Identify which cell holds the provided text, then report its [X, Y] central coordinate. 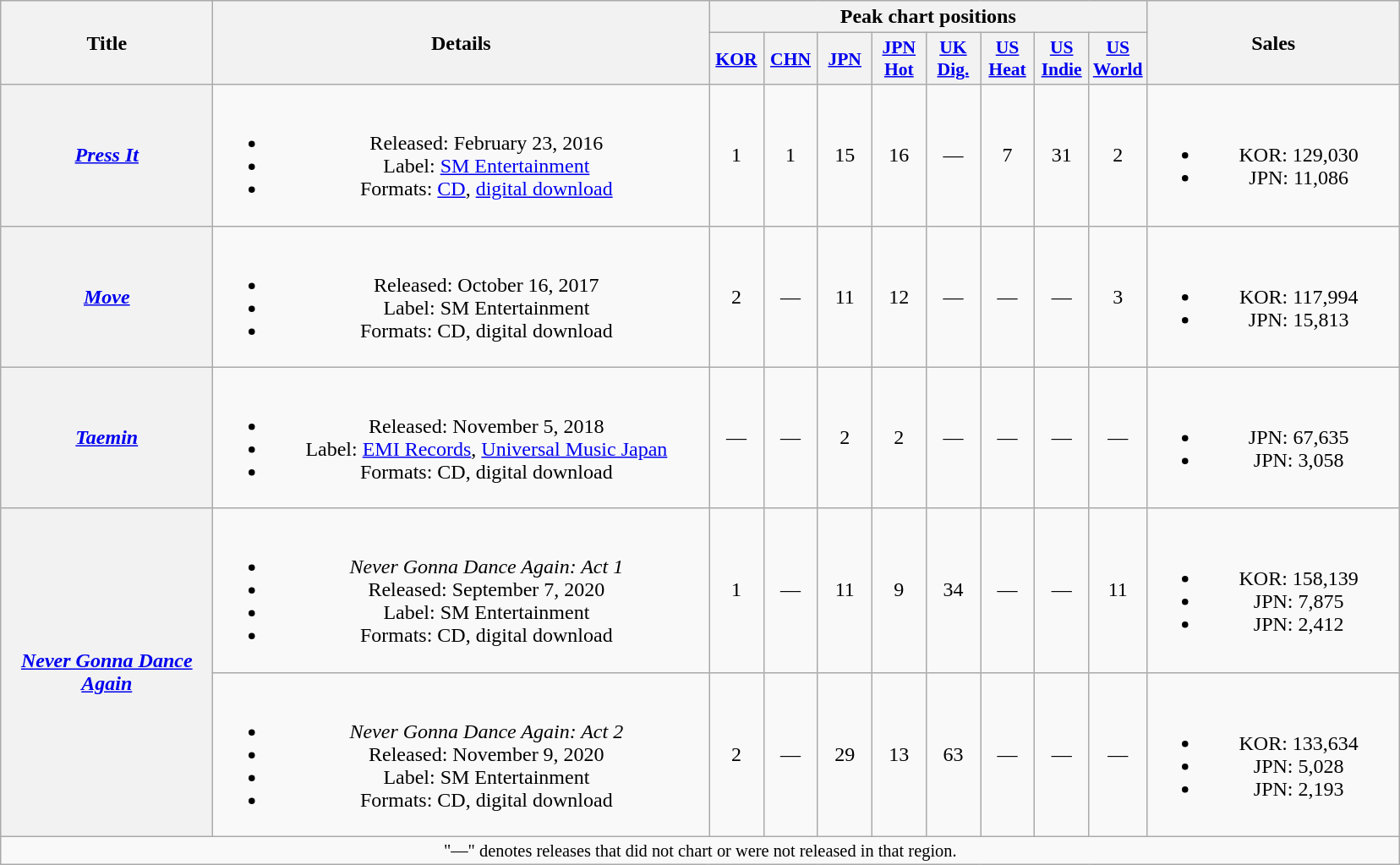
USHeat [1008, 59]
USWorld [1118, 59]
Peak chart positions [928, 17]
Released: October 16, 2017 Label: SM EntertainmentFormats: CD, digital download [462, 296]
7 [1008, 156]
12 [899, 296]
KOR: 133,634JPN: 5,028 JPN: 2,193 [1273, 754]
Press It [107, 156]
63 [953, 754]
JPN [845, 59]
USIndie [1062, 59]
JPN: 67,635 JPN: 3,058 [1273, 438]
"—" denotes releases that did not chart or were not released in that region. [700, 851]
KOR: 158,139JPN: 7,875 JPN: 2,412 [1273, 590]
KOR: 117,994JPN: 15,813 [1273, 296]
CHN [790, 59]
16 [899, 156]
Never Gonna Dance Again: Act 2Released: November 9, 2020 Label: SM EntertainmentFormats: CD, digital download [462, 754]
KOR: 129,030JPN: 11,086 [1273, 156]
Details [462, 42]
34 [953, 590]
UKDig. [953, 59]
13 [899, 754]
3 [1118, 296]
JPNHot [899, 59]
Never Gonna Dance Again [107, 672]
31 [1062, 156]
Taemin [107, 438]
Released: November 5, 2018 Label: EMI Records, Universal Music JapanFormats: CD, digital download [462, 438]
Move [107, 296]
Never Gonna Dance Again: Act 1Released: September 7, 2020 Label: SM EntertainmentFormats: CD, digital download [462, 590]
Released: February 23, 2016 Label: SM EntertainmentFormats: CD, digital download [462, 156]
29 [845, 754]
9 [899, 590]
Sales [1273, 42]
Title [107, 42]
15 [845, 156]
KOR [736, 59]
